Scan for the cell matching the given text and deliver its [x, y] coordinate at center. 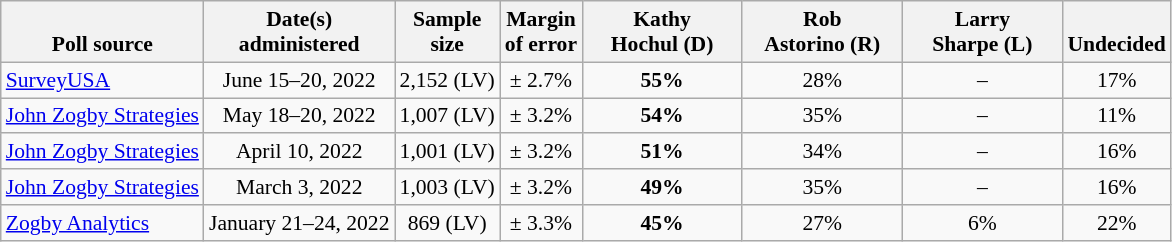
49% [662, 187]
± 3.3% [541, 223]
April 10, 2022 [300, 152]
1,001 (LV) [448, 152]
SurveyUSA [102, 80]
Poll source [102, 32]
Zogby Analytics [102, 223]
34% [822, 152]
January 21–24, 2022 [300, 223]
1,007 (LV) [448, 116]
± 2.7% [541, 80]
Samplesize [448, 32]
RobAstorino (R) [822, 32]
LarrySharpe (L) [982, 32]
March 3, 2022 [300, 187]
2,152 (LV) [448, 80]
45% [662, 223]
Undecided [1116, 32]
1,003 (LV) [448, 187]
May 18–20, 2022 [300, 116]
28% [822, 80]
51% [662, 152]
27% [822, 223]
6% [982, 223]
22% [1116, 223]
869 (LV) [448, 223]
17% [1116, 80]
June 15–20, 2022 [300, 80]
54% [662, 116]
Date(s)administered [300, 32]
KathyHochul (D) [662, 32]
Marginof error [541, 32]
55% [662, 80]
11% [1116, 116]
